Search for the cell housing the specified text and yield its (X, Y) center coordinate. 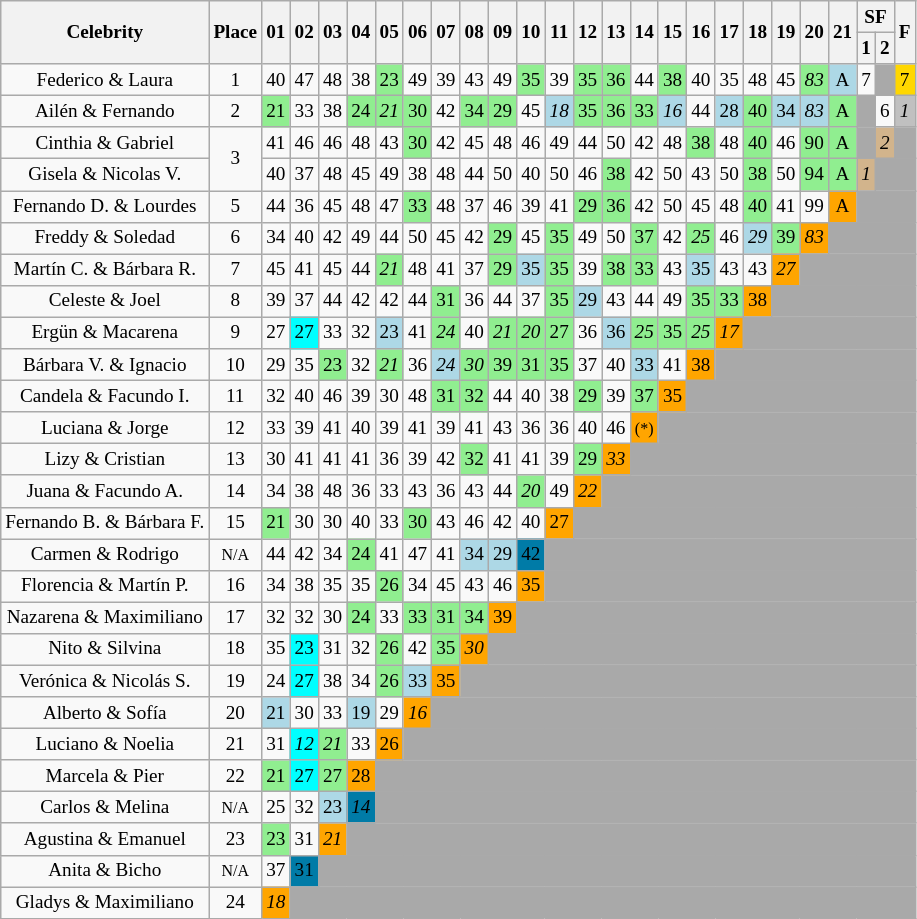
Luciana & Jorge (105, 428)
Cinthia & Gabriel (105, 143)
Carmen & Rodrigo (105, 554)
Martín C. & Bárbara R. (105, 270)
90 (814, 143)
08 (474, 32)
Federico & Laura (105, 80)
Place (236, 32)
Nito & Silvina (105, 649)
F (904, 32)
07 (446, 32)
06 (417, 32)
SF (876, 17)
05 (389, 32)
Fernando D. & Lourdes (105, 206)
Agustina & Emanuel (105, 839)
03 (332, 32)
3 (236, 158)
(*) (644, 428)
Alberto & Sofía (105, 713)
Verónica & Nicolás S. (105, 681)
Ailén & Fernando (105, 111)
Carlos & Melina (105, 808)
Gladys & Maximiliano (105, 902)
Luciano & Noelia (105, 744)
01 (276, 32)
Freddy & Soledad (105, 238)
Ergün & Macarena (105, 333)
8 (236, 301)
Nazarena & Maximiliano (105, 618)
Fernando B. & Bárbara F. (105, 523)
Celebrity (105, 32)
Candela & Facundo I. (105, 396)
99 (814, 206)
09 (502, 32)
Bárbara V. & Ignacio (105, 365)
Anita & Bicho (105, 871)
Lizy & Cristian (105, 460)
9 (236, 333)
02 (304, 32)
Florencia & Martín P. (105, 586)
94 (814, 175)
04 (361, 32)
Juana & Facundo A. (105, 491)
5 (236, 206)
Gisela & Nicolas V. (105, 175)
Marcela & Pier (105, 776)
Celeste & Joel (105, 301)
